For the text-containing cell, return its midpoint in [x, y] coordinate format. 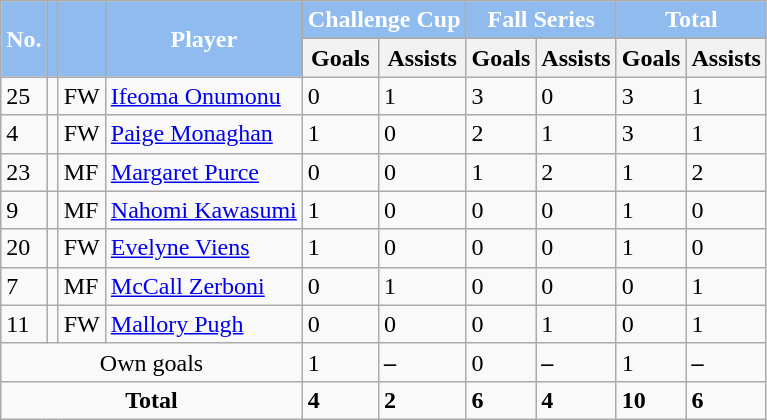
Own goals [152, 362]
Margaret Purce [204, 172]
23 [24, 172]
Player [204, 39]
Evelyne Viens [204, 248]
Challenge Cup [384, 20]
25 [24, 96]
Fall Series [541, 20]
McCall Zerboni [204, 286]
Nahomi Kawasumi [204, 210]
Ifeoma Onumonu [204, 96]
7 [24, 286]
No. [24, 39]
Paige Monaghan [204, 134]
20 [24, 248]
10 [651, 400]
Mallory Pugh [204, 324]
9 [24, 210]
11 [24, 324]
